From the cell containing the given text, extract its center point as [X, Y] coordinate. 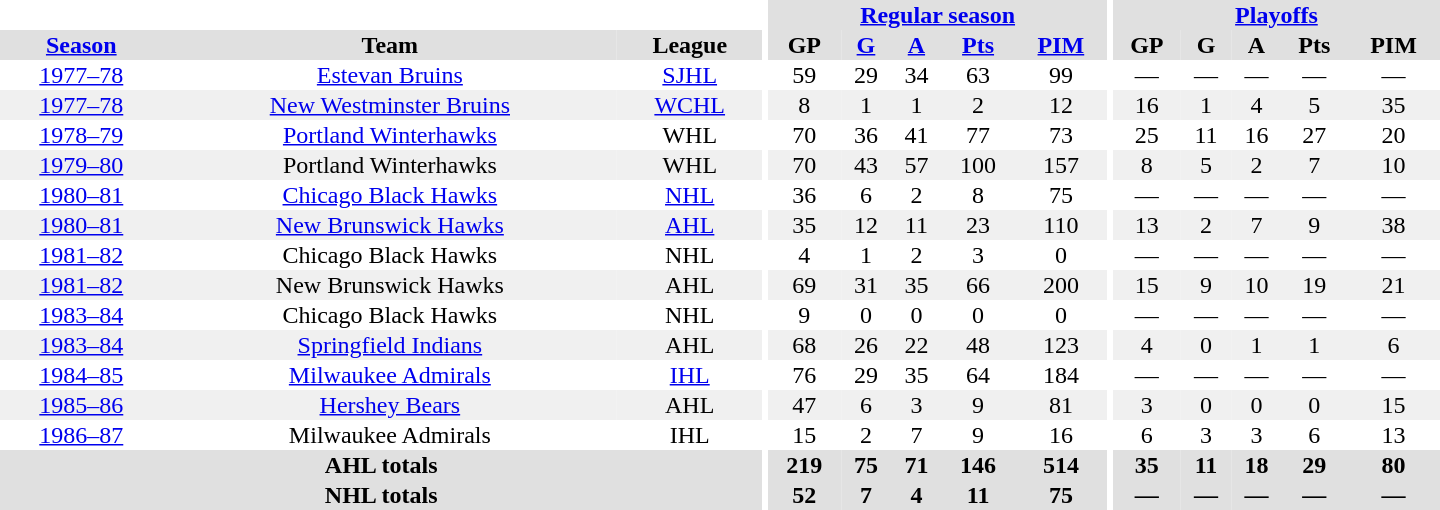
73 [1060, 135]
47 [804, 405]
Team [390, 45]
Season [82, 45]
WCHL [690, 105]
146 [978, 465]
64 [978, 375]
81 [1060, 405]
100 [978, 165]
25 [1147, 135]
18 [1256, 465]
43 [866, 165]
123 [1060, 345]
80 [1394, 465]
76 [804, 375]
1978–79 [82, 135]
200 [1060, 285]
1984–85 [82, 375]
League [690, 45]
20 [1394, 135]
31 [866, 285]
21 [1394, 285]
Playoffs [1276, 15]
63 [978, 75]
38 [1394, 225]
Springfield Indians [390, 345]
Hershey Bears [390, 405]
19 [1314, 285]
68 [804, 345]
219 [804, 465]
41 [916, 135]
34 [916, 75]
26 [866, 345]
1979–80 [82, 165]
99 [1060, 75]
52 [804, 495]
27 [1314, 135]
1985–86 [82, 405]
66 [978, 285]
157 [1060, 165]
NHL totals [381, 495]
69 [804, 285]
48 [978, 345]
New Westminster Bruins [390, 105]
AHL totals [381, 465]
57 [916, 165]
1986–87 [82, 435]
Estevan Bruins [390, 75]
77 [978, 135]
71 [916, 465]
514 [1060, 465]
184 [1060, 375]
SJHL [690, 75]
110 [1060, 225]
23 [978, 225]
22 [916, 345]
Regular season [938, 15]
59 [804, 75]
